For the text-containing cell, return its midpoint in (x, y) coordinate format. 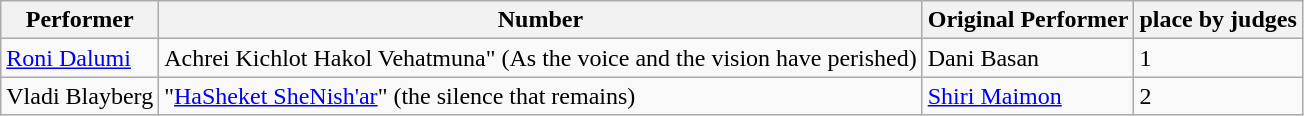
Original Performer (1028, 20)
"HaSheket SheNish'ar" (the silence that remains) (541, 96)
place by judges (1218, 20)
1 (1218, 58)
2 (1218, 96)
Vladi Blayberg (80, 96)
Dani Basan (1028, 58)
Performer (80, 20)
Number (541, 20)
Shiri Maimon (1028, 96)
Roni Dalumi (80, 58)
Achrei Kichlot Hakol Vehatmuna" (As the voice and the vision have perished) (541, 58)
